Determine the [x, y] coordinate at the center of the cell enclosing the given text.  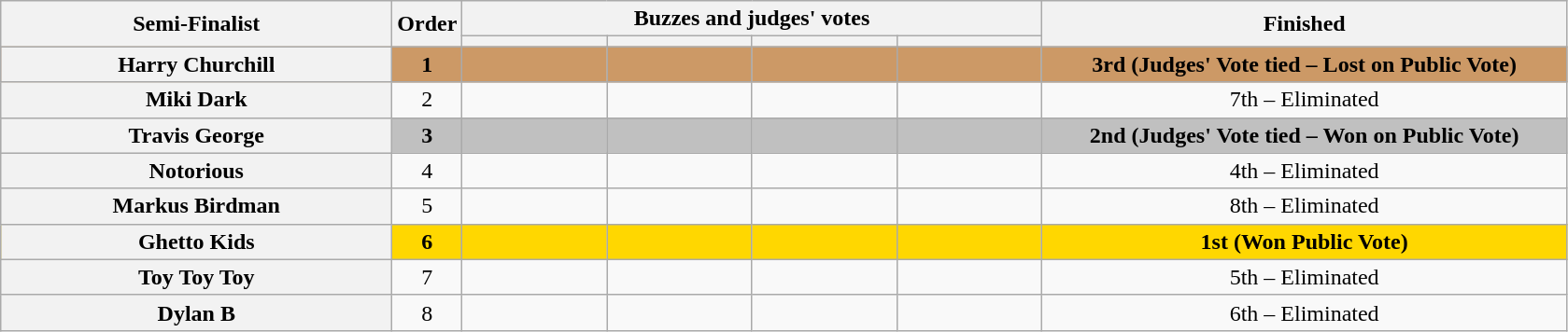
7 [428, 277]
8th – Eliminated [1304, 206]
Order [428, 24]
4 [428, 171]
8 [428, 312]
Buzzes and judges' votes [752, 19]
Toy Toy Toy [196, 277]
Miki Dark [196, 100]
Markus Birdman [196, 206]
6th – Eliminated [1304, 312]
Semi-Finalist [196, 24]
Dylan B [196, 312]
Harry Churchill [196, 64]
Travis George [196, 135]
4th – Eliminated [1304, 171]
5 [428, 206]
6 [428, 242]
1st (Won Public Vote) [1304, 242]
3 [428, 135]
2nd (Judges' Vote tied – Won on Public Vote) [1304, 135]
5th – Eliminated [1304, 277]
2 [428, 100]
Notorious [196, 171]
Ghetto Kids [196, 242]
Finished [1304, 24]
7th – Eliminated [1304, 100]
3rd (Judges' Vote tied – Lost on Public Vote) [1304, 64]
1 [428, 64]
